For the text-containing cell, return its midpoint in (x, y) coordinate format. 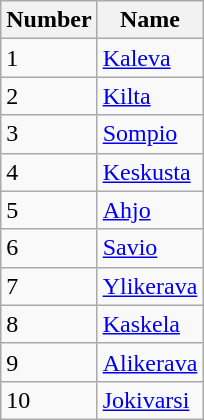
3 (49, 134)
Kilta (150, 96)
7 (49, 286)
Savio (150, 248)
Jokivarsi (150, 400)
8 (49, 324)
5 (49, 210)
10 (49, 400)
2 (49, 96)
Keskusta (150, 172)
Kaskela (150, 324)
6 (49, 248)
4 (49, 172)
Number (49, 20)
Kaleva (150, 58)
Ylikerava (150, 286)
9 (49, 362)
1 (49, 58)
Name (150, 20)
Sompio (150, 134)
Alikerava (150, 362)
Ahjo (150, 210)
